Pinpoint the cell where the given text exists, returning its [X, Y] midpoint coordinate. 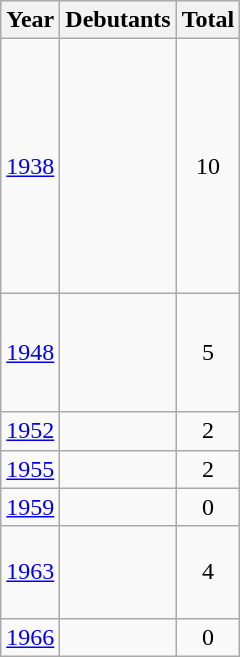
1938 [30, 166]
4 [208, 572]
1955 [30, 469]
Year [30, 20]
10 [208, 166]
1966 [30, 637]
1959 [30, 507]
Debutants [118, 20]
1963 [30, 572]
5 [208, 352]
1952 [30, 431]
Total [208, 20]
1948 [30, 352]
